Locate the cell with the specified text and output its (X, Y) center coordinate. 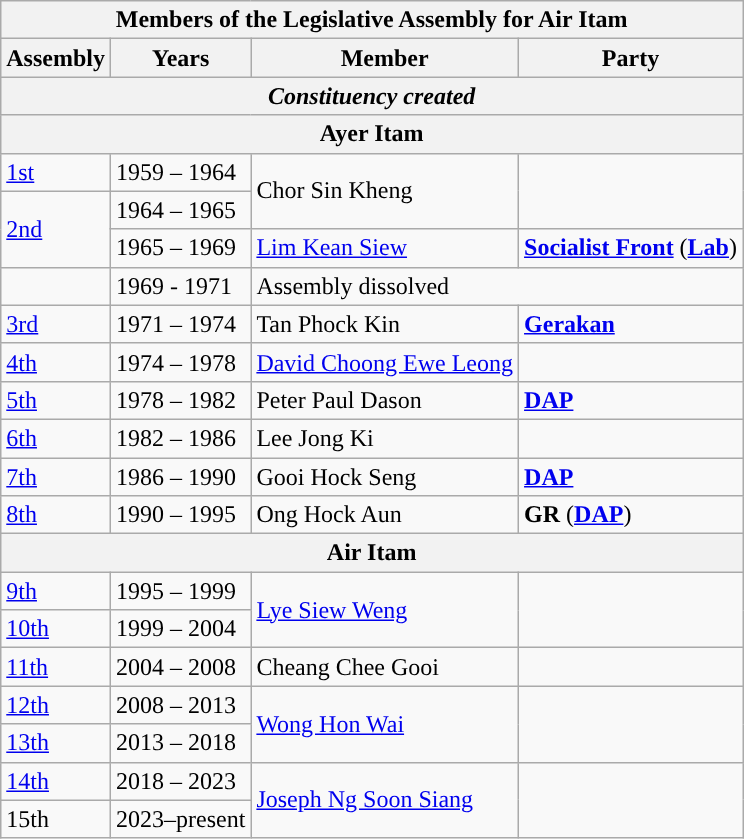
2023–present (180, 819)
1969 - 1971 (180, 286)
Constituency created (372, 96)
Socialist Front (Lab) (631, 248)
Tan Phock Kin (385, 324)
Members of the Legislative Assembly for Air Itam (372, 20)
6th (56, 438)
2008 – 2013 (180, 705)
Lee Jong Ki (385, 438)
Assembly dissolved (497, 286)
1990 – 1995 (180, 515)
1971 – 1974 (180, 324)
12th (56, 705)
Chor Sin Kheng (385, 191)
2nd (56, 229)
4th (56, 362)
11th (56, 667)
14th (56, 781)
13th (56, 743)
Gooi Hock Seng (385, 477)
8th (56, 515)
2018 – 2023 (180, 781)
1st (56, 172)
David Choong Ewe Leong (385, 362)
Member (385, 58)
Lye Siew Weng (385, 610)
Joseph Ng Soon Siang (385, 800)
1964 – 1965 (180, 210)
5th (56, 400)
1978 – 1982 (180, 400)
Air Itam (372, 553)
10th (56, 629)
1974 – 1978 (180, 362)
2013 – 2018 (180, 743)
GR (DAP) (631, 515)
Cheang Chee Gooi (385, 667)
1986 – 1990 (180, 477)
9th (56, 591)
Gerakan (631, 324)
Ayer Itam (372, 134)
Assembly (56, 58)
Party (631, 58)
1965 – 1969 (180, 248)
Ong Hock Aun (385, 515)
Wong Hon Wai (385, 724)
1999 – 2004 (180, 629)
1982 – 1986 (180, 438)
Years (180, 58)
1995 – 1999 (180, 591)
Lim Kean Siew (385, 248)
Peter Paul Dason (385, 400)
1959 – 1964 (180, 172)
2004 – 2008 (180, 667)
15th (56, 819)
3rd (56, 324)
7th (56, 477)
